Search for the cell housing the specified text and yield its [x, y] center coordinate. 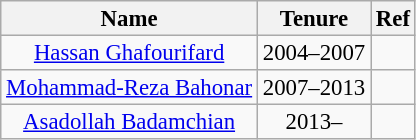
2007–2013 [314, 88]
Asadollah Badamchian [130, 122]
Tenure [314, 18]
Name [130, 18]
2013– [314, 122]
2004–2007 [314, 54]
Mohammad-Reza Bahonar [130, 88]
Hassan Ghafourifard [130, 54]
Ref [394, 18]
